Pinpoint the cell where the given text exists, returning its [x, y] midpoint coordinate. 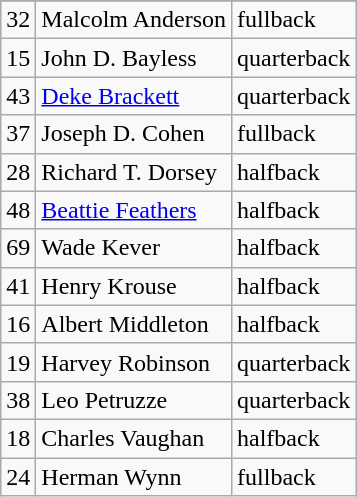
Charles Vaughan [134, 438]
32 [18, 20]
28 [18, 172]
Richard T. Dorsey [134, 172]
Leo Petruzze [134, 400]
37 [18, 134]
Wade Kever [134, 248]
18 [18, 438]
41 [18, 286]
15 [18, 58]
Deke Brackett [134, 96]
Harvey Robinson [134, 362]
69 [18, 248]
Beattie Feathers [134, 210]
Herman Wynn [134, 477]
Albert Middleton [134, 324]
38 [18, 400]
Joseph D. Cohen [134, 134]
43 [18, 96]
John D. Bayless [134, 58]
Malcolm Anderson [134, 20]
48 [18, 210]
16 [18, 324]
24 [18, 477]
19 [18, 362]
Henry Krouse [134, 286]
